Return the [X, Y] coordinate for the center point of the cell that contains the specified text.  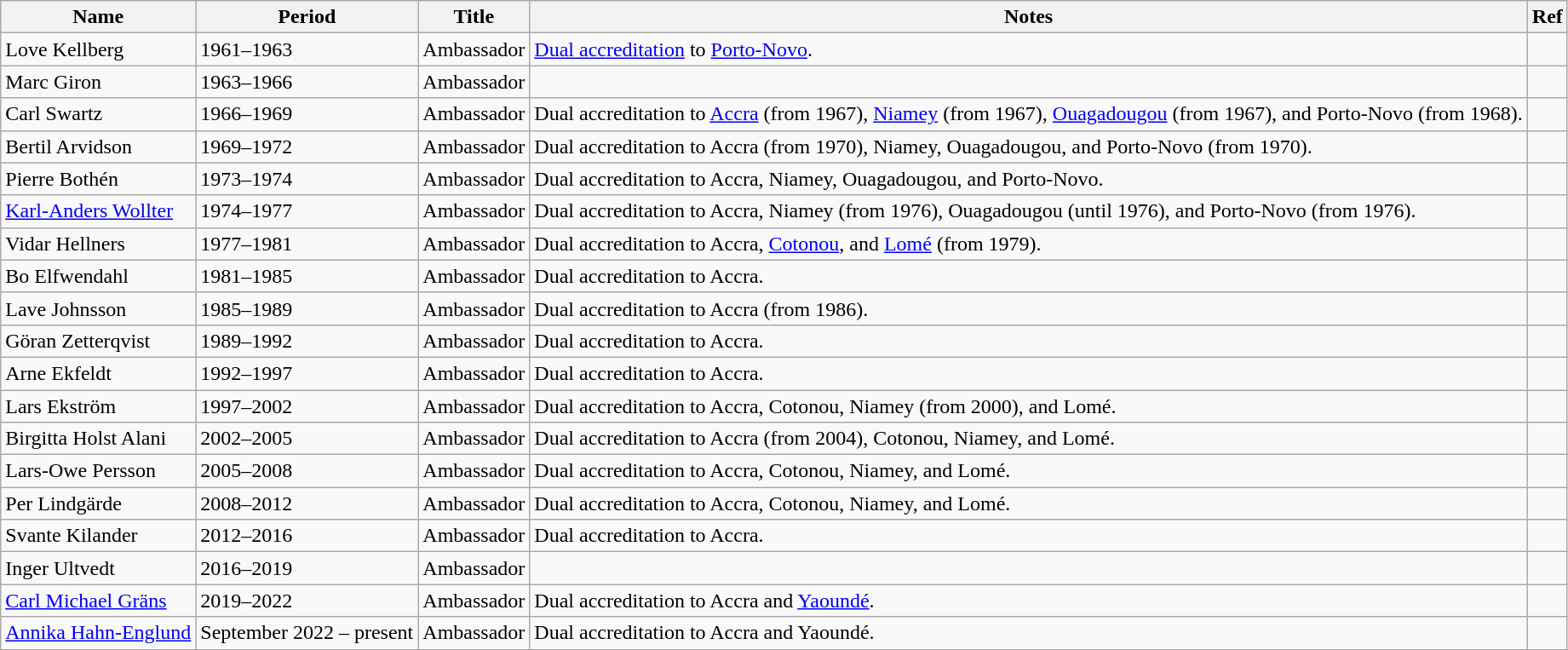
Karl-Anders Wollter [99, 211]
Lave Johnsson [99, 308]
1992–1997 [307, 373]
Per Lindgärde [99, 503]
Annika Hahn-Englund [99, 633]
Carl Michael Gräns [99, 601]
Lars-Owe Persson [99, 471]
1985–1989 [307, 308]
2008–2012 [307, 503]
1973–1974 [307, 179]
Göran Zetterqvist [99, 341]
Dual accreditation to Accra, Cotonou, Niamey (from 2000), and Lomé. [1029, 406]
1969–1972 [307, 147]
Dual accreditation to Porto-Novo. [1029, 49]
2002–2005 [307, 439]
1966–1969 [307, 114]
2012–2016 [307, 536]
1977–1981 [307, 244]
Arne Ekfeldt [99, 373]
Vidar Hellners [99, 244]
Pierre Bothén [99, 179]
Birgitta Holst Alani [99, 439]
Notes [1029, 17]
Dual accreditation to Accra, Niamey (from 1976), Ouagadougou (until 1976), and Porto-Novo (from 1976). [1029, 211]
Love Kellberg [99, 49]
1989–1992 [307, 341]
Carl Swartz [99, 114]
Dual accreditation to Accra (from 1970), Niamey, Ouagadougou, and Porto-Novo (from 1970). [1029, 147]
Lars Ekström [99, 406]
Title [474, 17]
2016–2019 [307, 568]
1997–2002 [307, 406]
1963–1966 [307, 82]
2005–2008 [307, 471]
Dual accreditation to Accra (from 1967), Niamey (from 1967), Ouagadougou (from 1967), and Porto-Novo (from 1968). [1029, 114]
1981–1985 [307, 276]
2019–2022 [307, 601]
Dual accreditation to Accra, Cotonou, and Lomé (from 1979). [1029, 244]
Dual accreditation to Accra (from 2004), Cotonou, Niamey, and Lomé. [1029, 439]
Bo Elfwendahl [99, 276]
September 2022 – present [307, 633]
Period [307, 17]
1974–1977 [307, 211]
Dual accreditation to Accra, Niamey, Ouagadougou, and Porto-Novo. [1029, 179]
Bertil Arvidson [99, 147]
Dual accreditation to Accra (from 1986). [1029, 308]
Marc Giron [99, 82]
Inger Ultvedt [99, 568]
Name [99, 17]
Ref [1547, 17]
1961–1963 [307, 49]
Svante Kilander [99, 536]
